Pinpoint the cell where the given text exists, returning its [X, Y] midpoint coordinate. 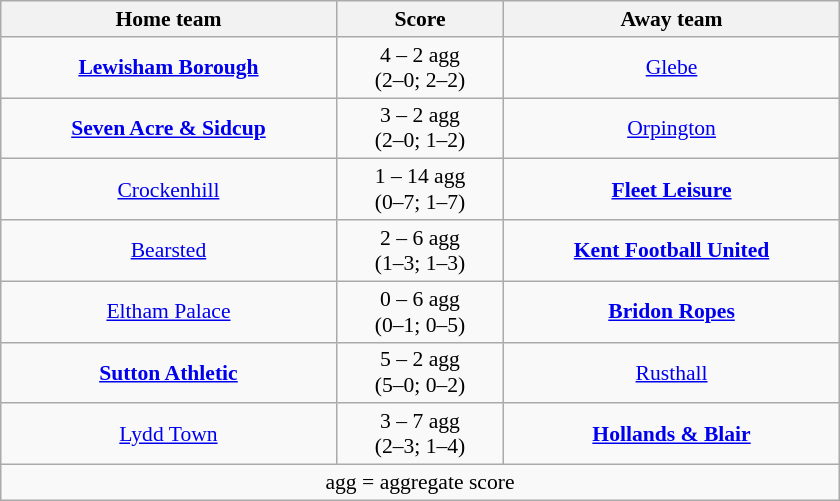
Hollands & Blair [672, 434]
Seven Acre & Sidcup [168, 128]
Crockenhill [168, 190]
0 – 6 agg(0–1; 0–5) [420, 312]
1 – 14 agg(0–7; 1–7) [420, 190]
Sutton Athletic [168, 372]
Glebe [672, 68]
agg = aggregate score [420, 483]
Lydd Town [168, 434]
2 – 6 agg(1–3; 1–3) [420, 250]
Lewisham Borough [168, 68]
Kent Football United [672, 250]
Home team [168, 19]
4 – 2 agg(2–0; 2–2) [420, 68]
3 – 7 agg(2–3; 1–4) [420, 434]
Rusthall [672, 372]
Eltham Palace [168, 312]
3 – 2 agg(2–0; 1–2) [420, 128]
Away team [672, 19]
Orpington [672, 128]
Fleet Leisure [672, 190]
Bridon Ropes [672, 312]
5 – 2 agg(5–0; 0–2) [420, 372]
Score [420, 19]
Bearsted [168, 250]
